Locate the cell with the specified text and output its [x, y] center coordinate. 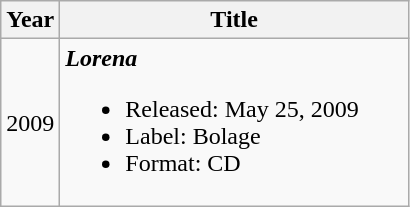
Title [234, 20]
2009 [30, 122]
LorenaReleased: May 25, 2009Label: Bolage Format: CD [234, 122]
Year [30, 20]
